From the cell containing the given text, extract its center point as [x, y] coordinate. 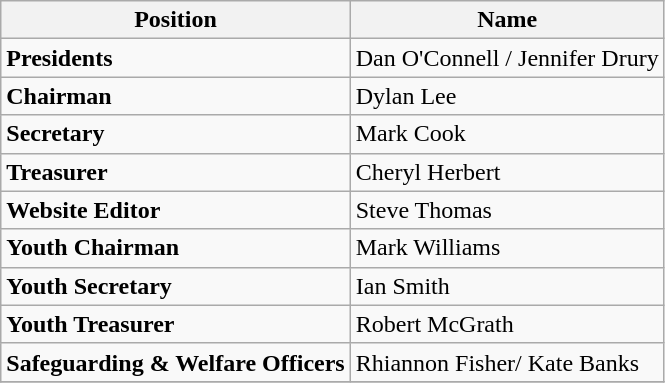
Mark Williams [507, 248]
Chairman [176, 96]
Position [176, 20]
Dan O'Connell / Jennifer Drury [507, 58]
Treasurer [176, 172]
Cheryl Herbert [507, 172]
Secretary [176, 134]
Youth Secretary [176, 286]
Steve Thomas [507, 210]
Name [507, 20]
Website Editor [176, 210]
Presidents [176, 58]
Youth Treasurer [176, 324]
Ian Smith [507, 286]
Rhiannon Fisher/ Kate Banks [507, 362]
Robert McGrath [507, 324]
Dylan Lee [507, 96]
Mark Cook [507, 134]
Youth Chairman [176, 248]
Safeguarding & Welfare Officers [176, 362]
